Return the [x, y] coordinate for the center point of the cell that contains the specified text.  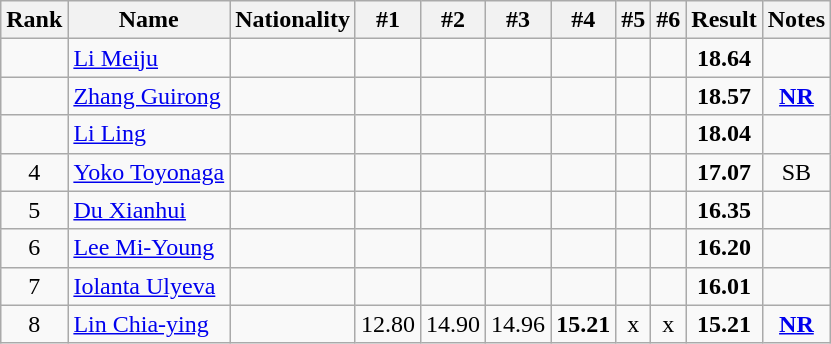
7 [34, 286]
Lin Chia-ying [149, 324]
18.64 [724, 58]
14.90 [454, 324]
17.07 [724, 172]
Li Ling [149, 134]
5 [34, 210]
4 [34, 172]
Notes [796, 20]
Lee Mi-Young [149, 248]
Name [149, 20]
Li Meiju [149, 58]
#2 [454, 20]
#4 [584, 20]
12.80 [388, 324]
Du Xianhui [149, 210]
18.57 [724, 96]
14.96 [518, 324]
Iolanta Ulyeva [149, 286]
Nationality [293, 20]
16.20 [724, 248]
Yoko Toyonaga [149, 172]
Result [724, 20]
16.01 [724, 286]
Rank [34, 20]
18.04 [724, 134]
#3 [518, 20]
#5 [634, 20]
#6 [668, 20]
6 [34, 248]
16.35 [724, 210]
#1 [388, 20]
Zhang Guirong [149, 96]
SB [796, 172]
8 [34, 324]
